Identify which cell holds the provided text, then report its (x, y) central coordinate. 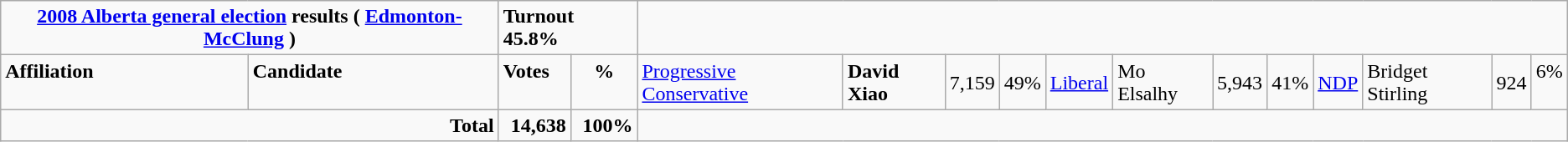
7,159 (972, 82)
Bridget Stirling (1427, 82)
NDP (1338, 82)
Liberal (1079, 82)
Votes (534, 82)
Mo Elsalhy (1163, 82)
924 (1511, 82)
14,638 (534, 125)
49% (1022, 82)
David Xiao (894, 82)
2008 Alberta general election results ( Edmonton-McClung ) (250, 28)
Candidate (374, 82)
Turnout 45.8% (568, 28)
5,943 (1240, 82)
Total (250, 125)
100% (604, 125)
6% (1550, 82)
41% (1290, 82)
Progressive Conservative (740, 82)
% (604, 82)
Affiliation (124, 82)
